Return [x, y] of the center of cell containing provided text 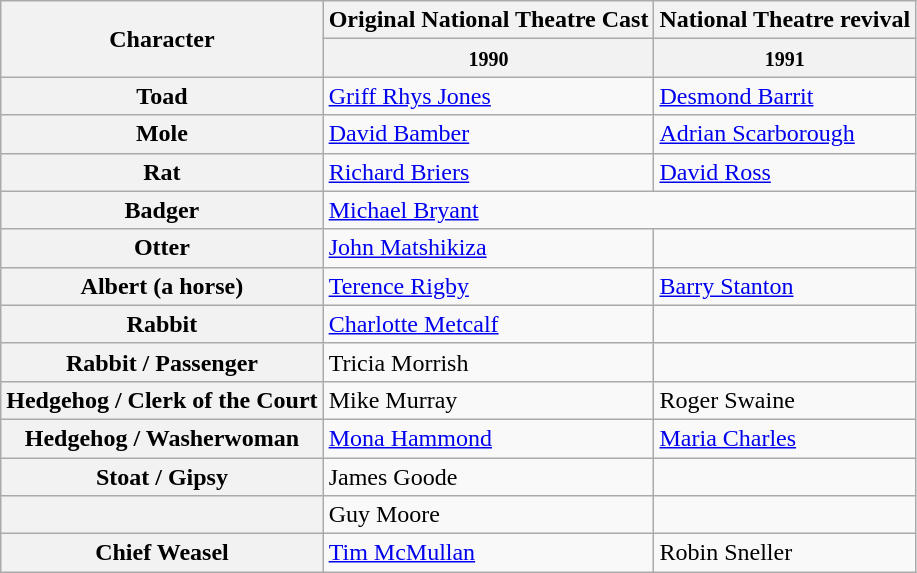
David Ross [785, 172]
James Goode [488, 477]
Chief Weasel [162, 553]
Mona Hammond [488, 438]
Badger [162, 210]
Roger Swaine [785, 400]
Adrian Scarborough [785, 134]
Mole [162, 134]
1990 [488, 58]
Richard Briers [488, 172]
John Matshikiza [488, 248]
Original National Theatre Cast [488, 20]
National Theatre revival [785, 20]
Albert (a horse) [162, 286]
Barry Stanton [785, 286]
Charlotte Metcalf [488, 324]
Tim McMullan [488, 553]
Character [162, 39]
1991 [785, 58]
Michael Bryant [620, 210]
Toad [162, 96]
Desmond Barrit [785, 96]
Stoat / Gipsy [162, 477]
Maria Charles [785, 438]
Griff Rhys Jones [488, 96]
Hedgehog / Washerwoman [162, 438]
Guy Moore [488, 515]
Hedgehog / Clerk of the Court [162, 400]
Tricia Morrish [488, 362]
Rat [162, 172]
Terence Rigby [488, 286]
Rabbit / Passenger [162, 362]
Rabbit [162, 324]
Robin Sneller [785, 553]
David Bamber [488, 134]
Otter [162, 248]
Mike Murray [488, 400]
